Capture the cell that displays the provided text and extract its [X, Y] central coordinate. 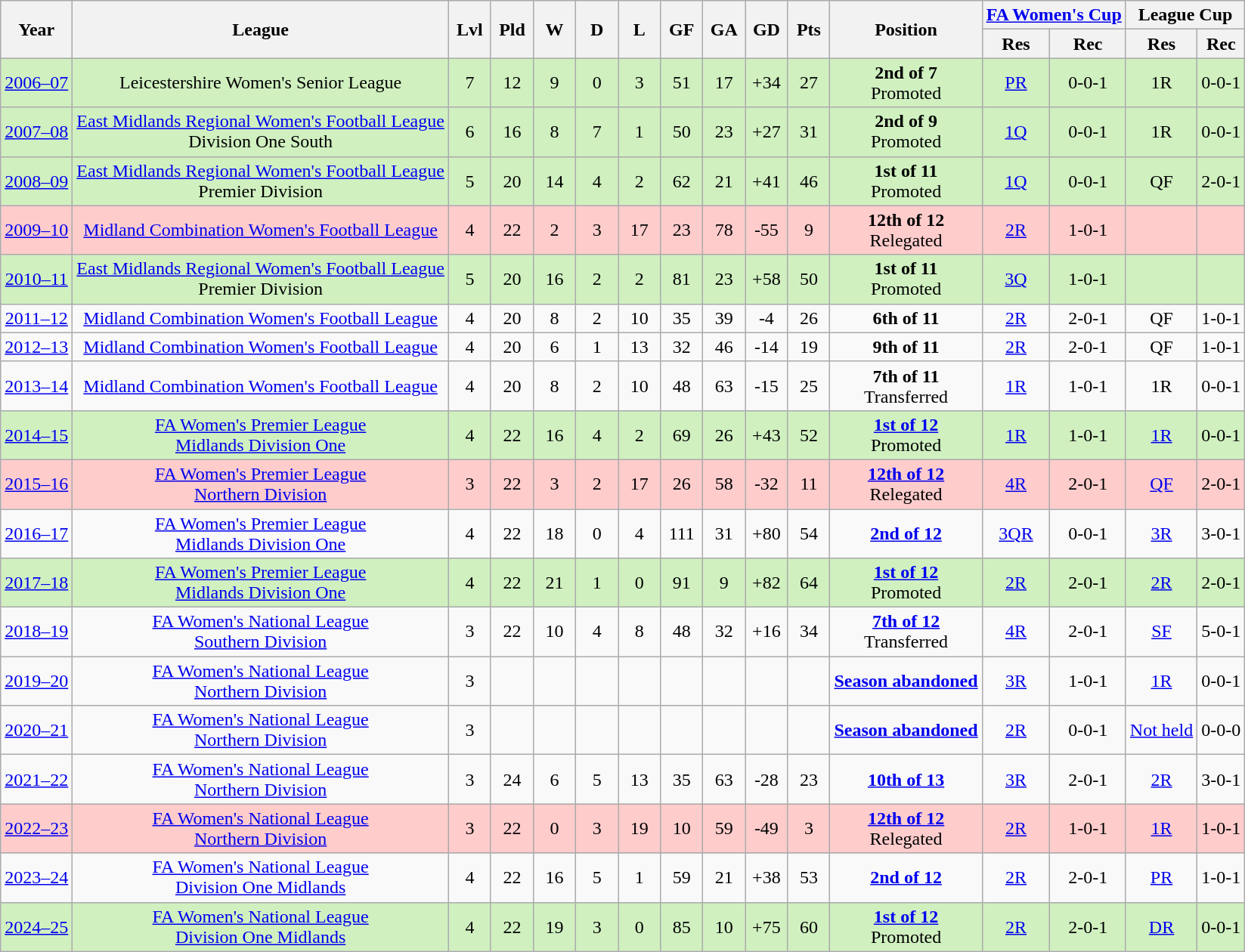
12 [512, 83]
L [640, 29]
2009–10 [36, 230]
2nd of 9Promoted [906, 131]
GD [767, 29]
24 [512, 780]
10th of 13 [906, 780]
Leicestershire Women's Senior League [261, 83]
FA Women's Premier LeagueNorthern Division [261, 484]
-49 [767, 828]
Position [906, 29]
34 [809, 632]
GA [724, 29]
2024–25 [36, 926]
60 [809, 926]
14 [555, 181]
3Q [1016, 280]
9th of 11 [906, 347]
2015–16 [36, 484]
2017–18 [36, 583]
2023–24 [36, 878]
-15 [767, 385]
62 [682, 181]
2006–07 [36, 83]
81 [682, 280]
6th of 11 [906, 318]
League Cup [1185, 15]
2010–11 [36, 280]
Lvl [469, 29]
+82 [767, 583]
+34 [767, 83]
-14 [767, 347]
FA Women's National LeagueSouthern Division [261, 632]
2021–22 [36, 780]
78 [724, 230]
2008–09 [36, 181]
111 [682, 533]
W [555, 29]
GF [682, 29]
Year [36, 29]
League [261, 29]
-4 [767, 318]
2020–21 [36, 730]
64 [809, 583]
7th of 12Transferred [906, 632]
5-0-1 [1222, 632]
2019–20 [36, 682]
Not held [1161, 730]
2022–23 [36, 828]
Pld [512, 29]
-32 [767, 484]
+80 [767, 533]
91 [682, 583]
69 [682, 435]
0-0-0 [1222, 730]
53 [809, 878]
18 [555, 533]
SF [1161, 632]
3QR [1016, 533]
39 [724, 318]
2nd of 7Promoted [906, 83]
East Midlands Regional Women's Football LeagueDivision One South [261, 131]
+16 [767, 632]
27 [809, 83]
25 [809, 385]
-28 [767, 780]
11 [809, 484]
2018–19 [36, 632]
+58 [767, 280]
54 [809, 533]
51 [682, 83]
+41 [767, 181]
D [597, 29]
FA Women's Cup [1054, 15]
85 [682, 926]
2016–17 [36, 533]
58 [724, 484]
Pts [809, 29]
7th of 11Transferred [906, 385]
-55 [767, 230]
+27 [767, 131]
2007–08 [36, 131]
+75 [767, 926]
DR [1161, 926]
+43 [767, 435]
52 [809, 435]
2011–12 [36, 318]
+38 [767, 878]
2013–14 [36, 385]
2014–15 [36, 435]
2012–13 [36, 347]
